Scan for the cell matching the given text and deliver its [x, y] coordinate at center. 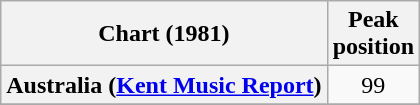
Australia (Kent Music Report) [164, 85]
Chart (1981) [164, 34]
Peakposition [373, 34]
99 [373, 85]
